Return the (X, Y) coordinate for the center point of the cell that contains the specified text.  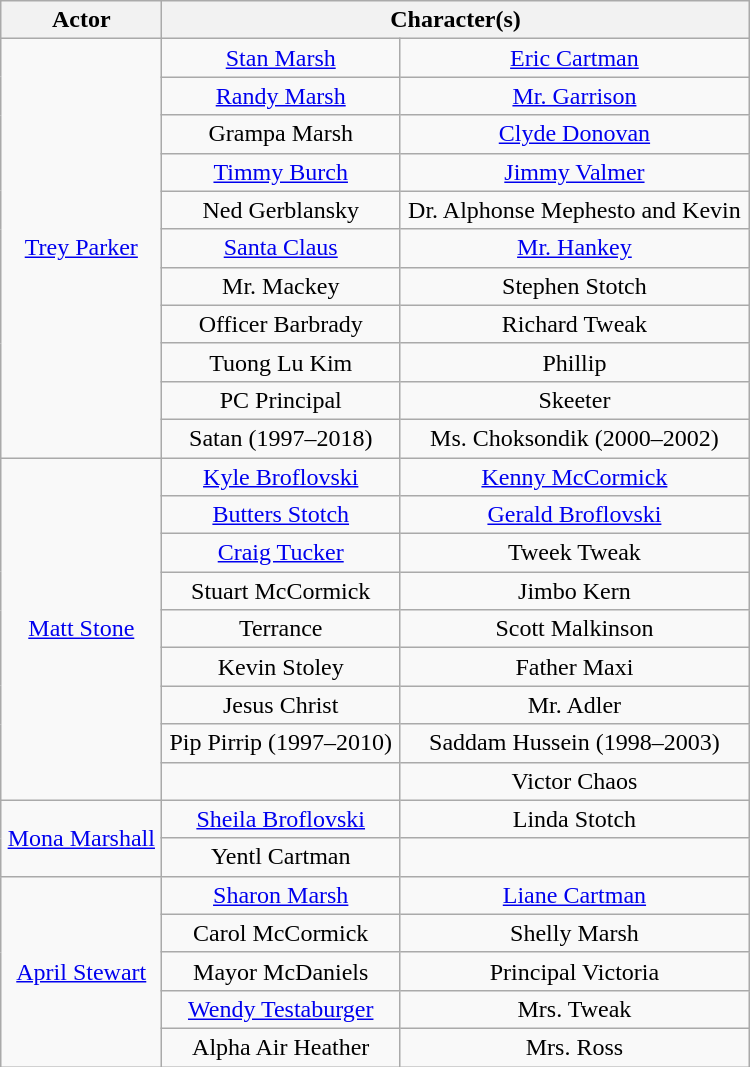
Satan (1997–2018) (281, 438)
Liane Cartman (575, 895)
Ned Gerblansky (281, 210)
Skeeter (575, 400)
Mona Marshall (82, 838)
Timmy Burch (281, 172)
Wendy Testaburger (281, 1009)
Mr. Hankey (575, 248)
Mr. Garrison (575, 96)
Stuart McCormick (281, 591)
Scott Malkinson (575, 629)
Mr. Mackey (281, 286)
Butters Stotch (281, 515)
Mrs. Tweak (575, 1009)
Stan Marsh (281, 58)
Shelly Marsh (575, 933)
Character(s) (456, 20)
Clyde Donovan (575, 134)
Tuong Lu Kim (281, 362)
Mr. Adler (575, 705)
Jimbo Kern (575, 591)
Richard Tweak (575, 324)
Actor (82, 20)
Yentl Cartman (281, 857)
Victor Chaos (575, 781)
Sharon Marsh (281, 895)
Kyle Broflovski (281, 477)
Randy Marsh (281, 96)
Jimmy Valmer (575, 172)
Terrance (281, 629)
Craig Tucker (281, 553)
Alpha Air Heather (281, 1047)
Dr. Alphonse Mephesto and Kevin (575, 210)
Stephen Stotch (575, 286)
Officer Barbrady (281, 324)
Eric Cartman (575, 58)
Ms. Choksondik (2000–2002) (575, 438)
Mayor McDaniels (281, 971)
PC Principal (281, 400)
Principal Victoria (575, 971)
April Stewart (82, 971)
Sheila Broflovski (281, 819)
Carol McCormick (281, 933)
Jesus Christ (281, 705)
Kevin Stoley (281, 667)
Gerald Broflovski (575, 515)
Trey Parker (82, 248)
Mrs. Ross (575, 1047)
Matt Stone (82, 630)
Saddam Hussein (1998–2003) (575, 743)
Tweek Tweak (575, 553)
Santa Claus (281, 248)
Kenny McCormick (575, 477)
Pip Pirrip (1997–2010) (281, 743)
Grampa Marsh (281, 134)
Linda Stotch (575, 819)
Father Maxi (575, 667)
Phillip (575, 362)
